Extract the (x, y) coordinate from the center of the cell holding the provided text.  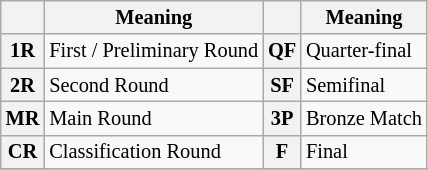
First / Preliminary Round (154, 51)
F (282, 152)
1R (23, 51)
Main Round (154, 118)
Semifinal (364, 85)
Classification Round (154, 152)
Bronze Match (364, 118)
SF (282, 85)
Final (364, 152)
Second Round (154, 85)
MR (23, 118)
3P (282, 118)
QF (282, 51)
Quarter-final (364, 51)
2R (23, 85)
CR (23, 152)
